Pinpoint the cell where the given text exists, returning its (x, y) midpoint coordinate. 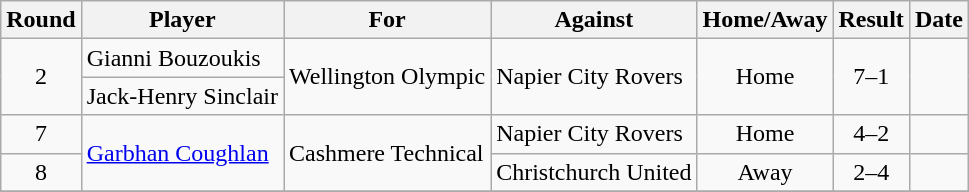
Cashmere Technical (388, 153)
8 (41, 172)
Wellington Olympic (388, 77)
Against (594, 20)
2 (41, 77)
Home/Away (765, 20)
Result (871, 20)
Away (765, 172)
4–2 (871, 134)
7–1 (871, 77)
Christchurch United (594, 172)
For (388, 20)
7 (41, 134)
Date (938, 20)
Player (182, 20)
Round (41, 20)
2–4 (871, 172)
Gianni Bouzoukis (182, 58)
Garbhan Coughlan (182, 153)
Jack-Henry Sinclair (182, 96)
